Return the [x, y] coordinate for the center point of the cell that contains the specified text.  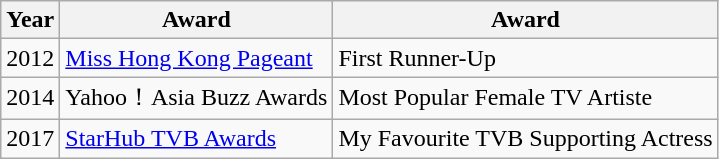
Yahoo！Asia Buzz Awards [196, 98]
StarHub TVB Awards [196, 138]
First Runner-Up [526, 58]
Most Popular Female TV Artiste [526, 98]
2012 [30, 58]
2014 [30, 98]
Miss Hong Kong Pageant [196, 58]
My Favourite TVB Supporting Actress [526, 138]
2017 [30, 138]
Year [30, 20]
